For the text-containing cell, return its midpoint in [x, y] coordinate format. 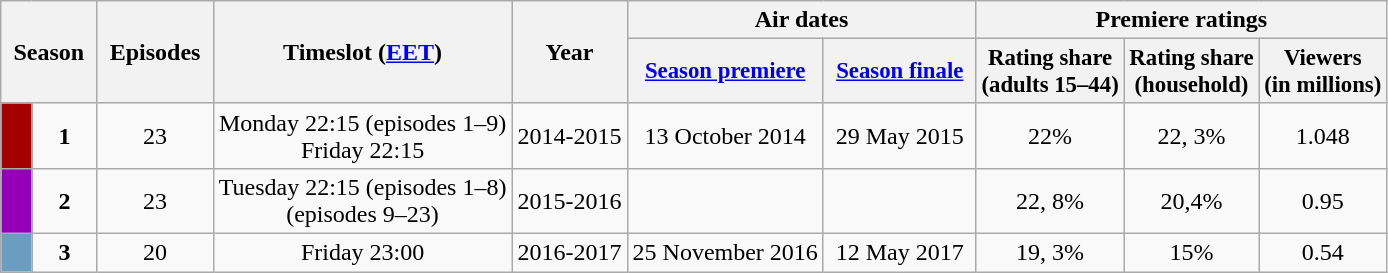
12 May 2017 [900, 253]
Tuesday 22:15 (episodes 1–8) (episodes 9–23) [362, 200]
Viewers(in millions) [1323, 72]
2016-2017 [570, 253]
1.048 [1323, 136]
Year [570, 52]
15% [1192, 253]
0.95 [1323, 200]
Rating share(adults 15–44) [1050, 72]
0.54 [1323, 253]
Friday 23:00 [362, 253]
Monday 22:15 (episodes 1–9)Friday 22:15 [362, 136]
Season finale [900, 72]
29 May 2015 [900, 136]
1 [64, 136]
Timeslot (EET) [362, 52]
20 [155, 253]
Air dates [802, 20]
19, 3% [1050, 253]
25 November 2016 [725, 253]
Season premiere [725, 72]
2015-2016 [570, 200]
22% [1050, 136]
2 [64, 200]
20,4% [1192, 200]
22, 8% [1050, 200]
Rating share(household) [1192, 72]
22, 3% [1192, 136]
13 October 2014 [725, 136]
Episodes [155, 52]
Premiere ratings [1181, 20]
Season [49, 52]
2014-2015 [570, 136]
3 [64, 253]
